Return (x, y) of the center of cell containing provided text 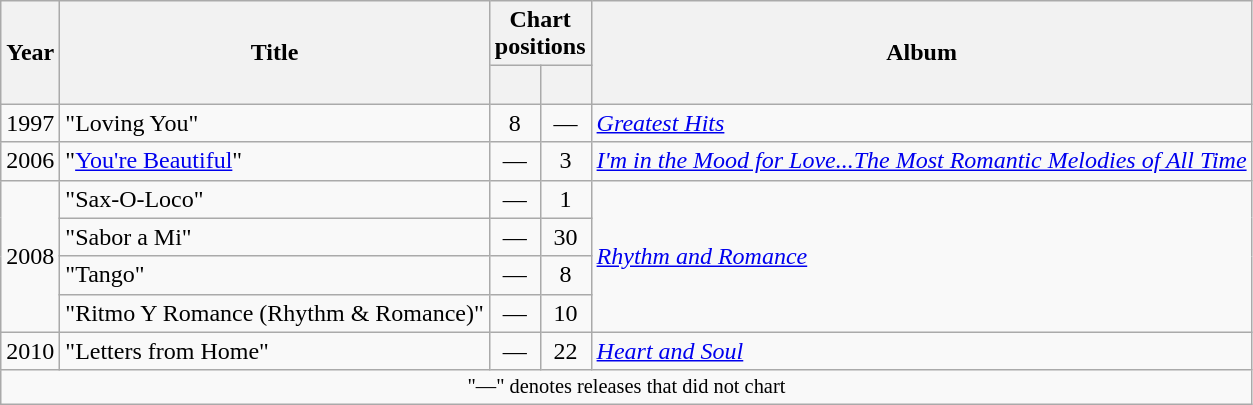
"Sabor a Mi" (274, 237)
Heart and Soul (922, 351)
I'm in the Mood for Love...The Most Romantic Melodies of All Time (922, 161)
"Letters from Home" (274, 351)
Chart positions (540, 34)
3 (566, 161)
10 (566, 313)
Greatest Hits (922, 123)
"Sax-O-Loco" (274, 199)
Title (274, 52)
Album (922, 52)
2006 (30, 161)
"—" denotes releases that did not chart (626, 387)
"You're Beautiful" (274, 161)
1997 (30, 123)
2008 (30, 256)
30 (566, 237)
"Ritmo Y Romance (Rhythm & Romance)" (274, 313)
Year (30, 52)
2010 (30, 351)
"Tango" (274, 275)
1 (566, 199)
22 (566, 351)
"Loving You" (274, 123)
Rhythm and Romance (922, 256)
